Determine the (X, Y) coordinate at the center of the cell enclosing the given text.  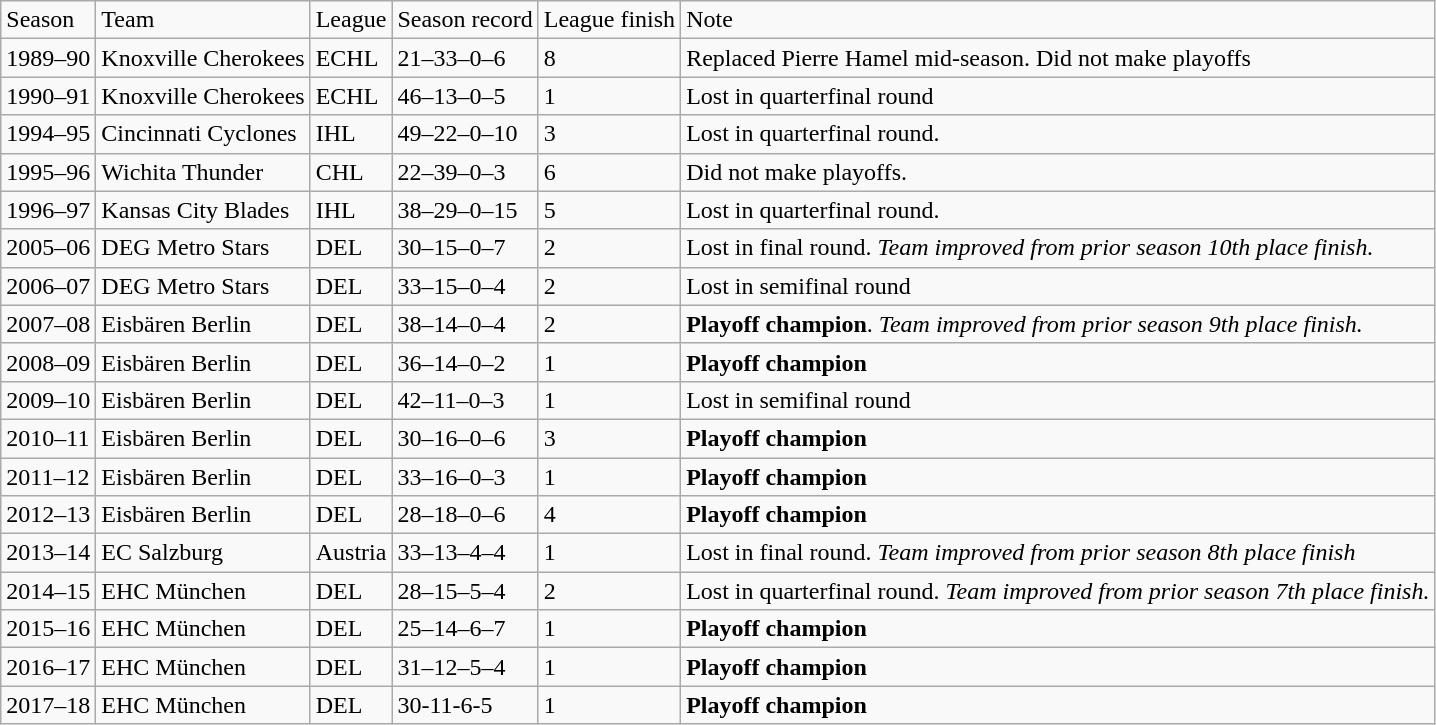
30–16–0–6 (465, 438)
1996–97 (48, 210)
21–33–0–6 (465, 58)
5 (609, 210)
2012–13 (48, 515)
Lost in quarterfinal round (1058, 96)
2005–06 (48, 248)
Season record (465, 20)
2016–17 (48, 667)
Replaced Pierre Hamel mid-season. Did not make playoffs (1058, 58)
2007–08 (48, 324)
Austria (351, 553)
6 (609, 172)
33–15–0–4 (465, 286)
1990–91 (48, 96)
2017–18 (48, 705)
Kansas City Blades (203, 210)
33–13–4–4 (465, 553)
Wichita Thunder (203, 172)
Lost in final round. Team improved from prior season 8th place finish (1058, 553)
2010–11 (48, 438)
30-11-6-5 (465, 705)
8 (609, 58)
Season (48, 20)
36–14–0–2 (465, 362)
Lost in final round. Team improved from prior season 10th place finish. (1058, 248)
1995–96 (48, 172)
28–18–0–6 (465, 515)
1989–90 (48, 58)
25–14–6–7 (465, 629)
2015–16 (48, 629)
EC Salzburg (203, 553)
League finish (609, 20)
2014–15 (48, 591)
28–15–5–4 (465, 591)
Cincinnati Cyclones (203, 134)
Team (203, 20)
38–14–0–4 (465, 324)
33–16–0–3 (465, 477)
4 (609, 515)
2013–14 (48, 553)
2011–12 (48, 477)
2006–07 (48, 286)
Did not make playoffs. (1058, 172)
31–12–5–4 (465, 667)
38–29–0–15 (465, 210)
1994–95 (48, 134)
Note (1058, 20)
49–22–0–10 (465, 134)
46–13–0–5 (465, 96)
2008–09 (48, 362)
Lost in quarterfinal round. Team improved from prior season 7th place finish. (1058, 591)
30–15–0–7 (465, 248)
42–11–0–3 (465, 400)
2009–10 (48, 400)
League (351, 20)
22–39–0–3 (465, 172)
Playoff champion. Team improved from prior season 9th place finish. (1058, 324)
CHL (351, 172)
